Provide the [x, y] coordinate of the cell's center where the given text is located.  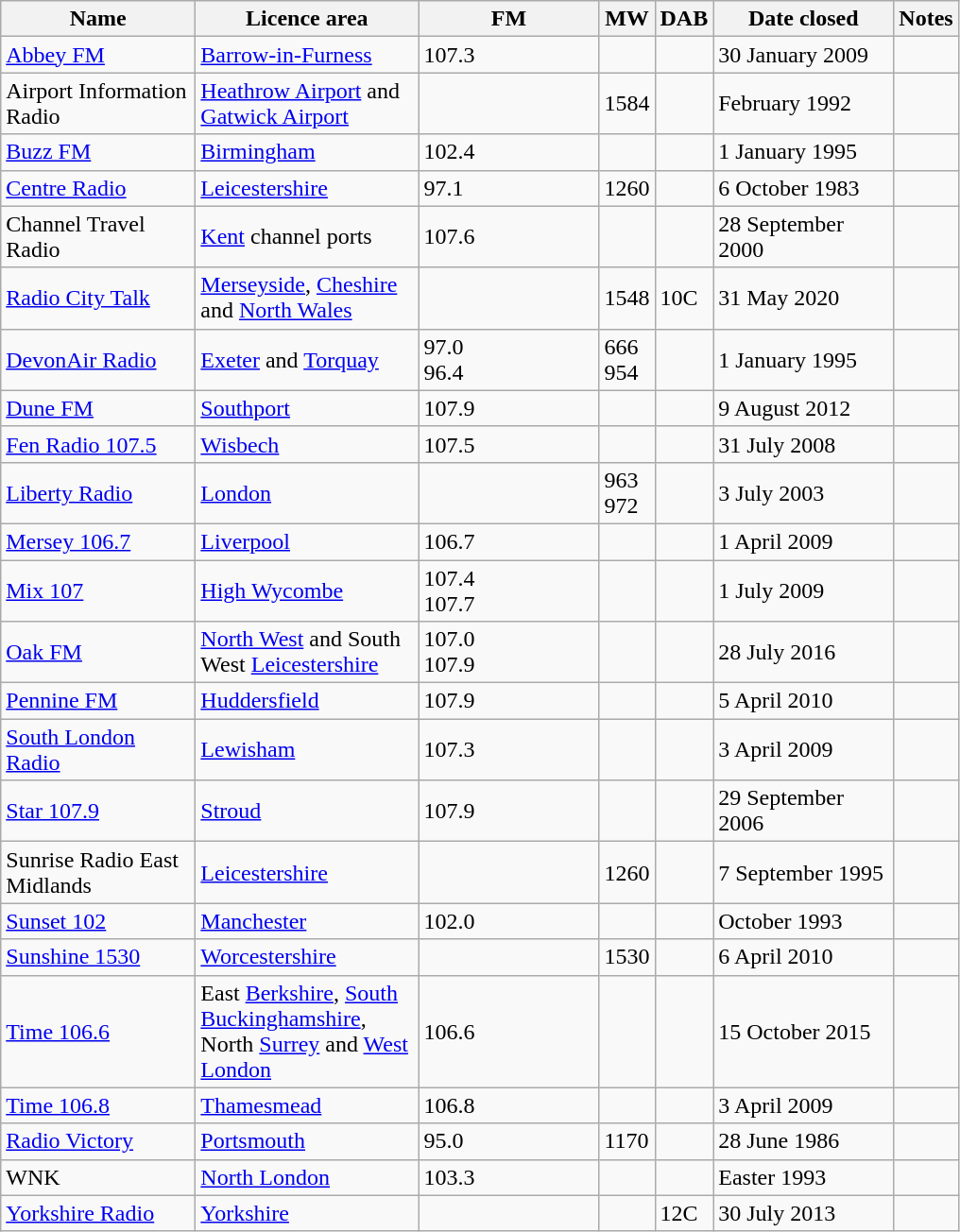
Name [98, 19]
Lewisham [307, 750]
East Berkshire, South Buckinghamshire, North Surrey and West London [307, 1032]
963972 [627, 493]
Sunshine 1530 [98, 957]
5 April 2010 [803, 701]
Sunrise Radio East Midlands [98, 873]
Star 107.9 [98, 811]
Wisbech [307, 444]
1170 [627, 1141]
1 July 2009 [803, 590]
MW [627, 19]
1548 [627, 299]
95.0 [508, 1141]
Radio City Talk [98, 299]
London [307, 493]
DAB [684, 19]
Mersey 106.7 [98, 541]
102.0 [508, 921]
Thamesmead [307, 1105]
North West and South West Leicestershire [307, 652]
Birmingham [307, 152]
DevonAir Radio [98, 359]
Mix 107 [98, 590]
10C [684, 299]
97.1 [508, 188]
6 April 2010 [803, 957]
South London Radio [98, 750]
28 September 2000 [803, 236]
1584 [627, 104]
Merseyside, Cheshire and North Wales [307, 299]
Time 106.8 [98, 1105]
30 January 2009 [803, 55]
Southport [307, 408]
Liverpool [307, 541]
Portsmouth [307, 1141]
Abbey FM [98, 55]
106.8 [508, 1105]
97.096.4 [508, 359]
102.4 [508, 152]
7 September 1995 [803, 873]
North London [307, 1177]
Notes [926, 19]
Easter 1993 [803, 1177]
28 June 1986 [803, 1141]
Yorkshire [307, 1213]
Barrow-in-Furness [307, 55]
Worcestershire [307, 957]
Stroud [307, 811]
1 April 2009 [803, 541]
Channel Travel Radio [98, 236]
28 July 2016 [803, 652]
Heathrow Airport and Gatwick Airport [307, 104]
Yorkshire Radio [98, 1213]
Pennine FM [98, 701]
February 1992 [803, 104]
Manchester [307, 921]
Dune FM [98, 408]
Kent channel ports [307, 236]
107.0 107.9 [508, 652]
29 September 2006 [803, 811]
October 1993 [803, 921]
31 July 2008 [803, 444]
107.5 [508, 444]
Centre Radio [98, 188]
Radio Victory [98, 1141]
High Wycombe [307, 590]
Exeter and Torquay [307, 359]
107.4107.7 [508, 590]
106.7 [508, 541]
9 August 2012 [803, 408]
FM [508, 19]
103.3 [508, 1177]
Buzz FM [98, 152]
106.6 [508, 1032]
Huddersfield [307, 701]
107.6 [508, 236]
12C [684, 1213]
31 May 2020 [803, 299]
1530 [627, 957]
WNK [98, 1177]
Licence area [307, 19]
30 July 2013 [803, 1213]
15 October 2015 [803, 1032]
3 July 2003 [803, 493]
6 October 1983 [803, 188]
Date closed [803, 19]
666954 [627, 359]
Oak FM [98, 652]
Time 106.6 [98, 1032]
Liberty Radio [98, 493]
Sunset 102 [98, 921]
Airport Information Radio [98, 104]
Fen Radio 107.5 [98, 444]
